Scan for the cell matching the given text and deliver its [X, Y] coordinate at center. 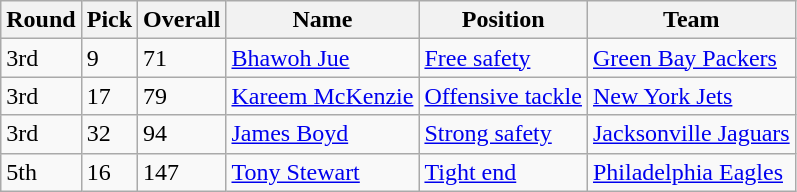
147 [182, 172]
Tight end [504, 172]
Overall [182, 20]
James Boyd [322, 134]
5th [41, 172]
Green Bay Packers [691, 58]
Philadelphia Eagles [691, 172]
79 [182, 96]
Position [504, 20]
16 [109, 172]
9 [109, 58]
Bhawoh Jue [322, 58]
Free safety [504, 58]
Offensive tackle [504, 96]
Pick [109, 20]
94 [182, 134]
32 [109, 134]
17 [109, 96]
Strong safety [504, 134]
Tony Stewart [322, 172]
Round [41, 20]
Jacksonville Jaguars [691, 134]
Kareem McKenzie [322, 96]
New York Jets [691, 96]
Team [691, 20]
Name [322, 20]
71 [182, 58]
